For the text-containing cell, return its midpoint in [x, y] coordinate format. 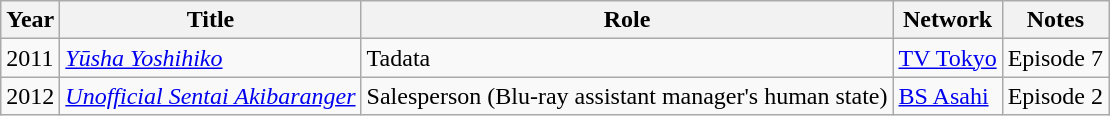
Network [948, 20]
Role [627, 20]
Episode 7 [1055, 58]
Episode 2 [1055, 96]
2011 [30, 58]
Title [210, 20]
Salesperson (Blu-ray assistant manager's human state) [627, 96]
TV Tokyo [948, 58]
Unofficial Sentai Akibaranger [210, 96]
Tadata [627, 58]
Year [30, 20]
Yūsha Yoshihiko [210, 58]
BS Asahi [948, 96]
2012 [30, 96]
Notes [1055, 20]
